Output the [X, Y] coordinate of the center of the cell containing the given text.  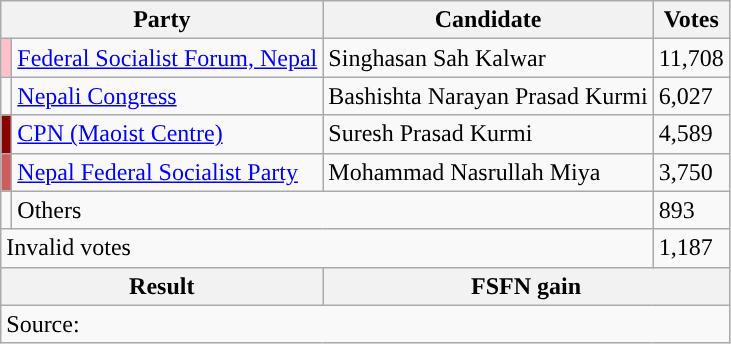
893 [691, 210]
Suresh Prasad Kurmi [488, 134]
Party [162, 20]
11,708 [691, 58]
1,187 [691, 248]
Result [162, 286]
FSFN gain [526, 286]
3,750 [691, 172]
Federal Socialist Forum, Nepal [168, 58]
CPN (Maoist Centre) [168, 134]
Source: [366, 324]
Singhasan Sah Kalwar [488, 58]
6,027 [691, 96]
Mohammad Nasrullah Miya [488, 172]
Bashishta Narayan Prasad Kurmi [488, 96]
Invalid votes [327, 248]
Others [332, 210]
4,589 [691, 134]
Candidate [488, 20]
Nepali Congress [168, 96]
Votes [691, 20]
Nepal Federal Socialist Party [168, 172]
